Determine the (x, y) coordinate at the center of the cell enclosing the given text.  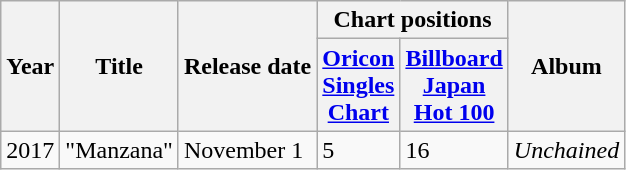
BillboardJapanHot 100 (454, 85)
Year (30, 66)
Unchained (566, 150)
Album (566, 66)
OriconSinglesChart (358, 85)
16 (454, 150)
"Manzana" (120, 150)
November 1 (247, 150)
5 (358, 150)
Chart positions (413, 20)
Title (120, 66)
Release date (247, 66)
2017 (30, 150)
